Output the (X, Y) coordinate of the center of the cell containing the given text.  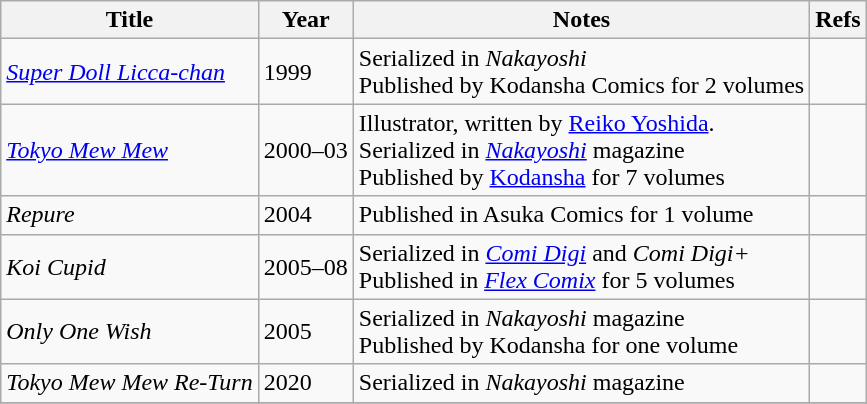
Serialized in Nakayoshi magazine (581, 383)
Repure (130, 215)
Only One Wish (130, 332)
Tokyo Mew Mew Re-Turn (130, 383)
2004 (306, 215)
1999 (306, 72)
Refs (838, 20)
Title (130, 20)
Super Doll Licca-chan (130, 72)
Illustrator, written by Reiko Yoshida.Serialized in Nakayoshi magazinePublished by Kodansha for 7 volumes (581, 150)
Year (306, 20)
Published in Asuka Comics for 1 volume (581, 215)
Serialized in Nakayoshi magazine Published by Kodansha for one volume (581, 332)
Notes (581, 20)
Tokyo Mew Mew (130, 150)
2005–08 (306, 266)
2005 (306, 332)
Serialized in Comi Digi and Comi Digi+Published in Flex Comix for 5 volumes (581, 266)
2000–03 (306, 150)
2020 (306, 383)
Serialized in NakayoshiPublished by Kodansha Comics for 2 volumes (581, 72)
Koi Cupid (130, 266)
